Return the [x, y] coordinate for the center point of the cell that contains the specified text.  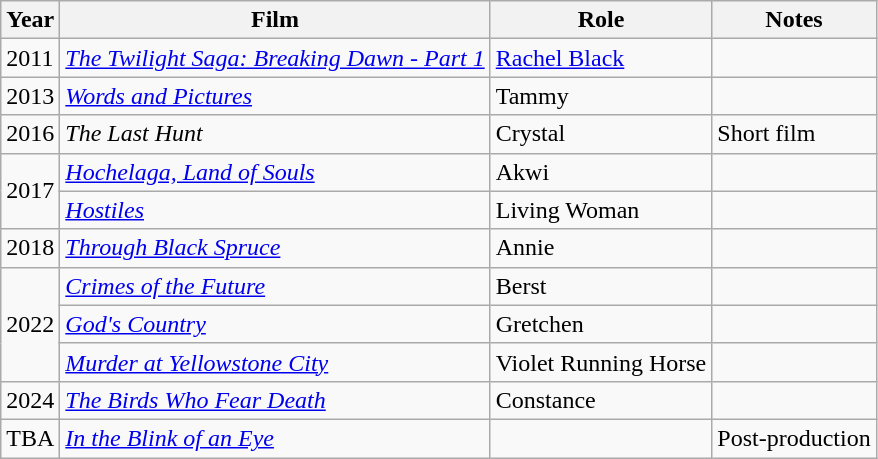
Notes [794, 20]
Violet Running Horse [601, 362]
Post-production [794, 438]
Year [30, 20]
Hochelaga, Land of Souls [275, 172]
2013 [30, 96]
TBA [30, 438]
Film [275, 20]
2024 [30, 400]
The Birds Who Fear Death [275, 400]
Rachel Black [601, 58]
2017 [30, 191]
Crystal [601, 134]
Through Black Spruce [275, 248]
Akwi [601, 172]
Short film [794, 134]
2022 [30, 324]
Living Woman [601, 210]
Role [601, 20]
2011 [30, 58]
Murder at Yellowstone City [275, 362]
Crimes of the Future [275, 286]
Hostiles [275, 210]
God's Country [275, 324]
Annie [601, 248]
In the Blink of an Eye [275, 438]
Berst [601, 286]
2016 [30, 134]
Tammy [601, 96]
Words and Pictures [275, 96]
The Last Hunt [275, 134]
The Twilight Saga: Breaking Dawn - Part 1 [275, 58]
Constance [601, 400]
2018 [30, 248]
Gretchen [601, 324]
